Return (X, Y) of the center of cell containing provided text 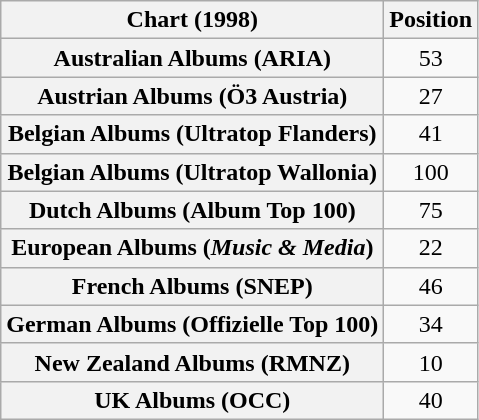
UK Albums (OCC) (192, 400)
10 (431, 362)
Austrian Albums (Ö3 Austria) (192, 96)
27 (431, 96)
French Albums (SNEP) (192, 286)
Belgian Albums (Ultratop Flanders) (192, 134)
Australian Albums (ARIA) (192, 58)
75 (431, 210)
22 (431, 248)
European Albums (Music & Media) (192, 248)
100 (431, 172)
34 (431, 324)
Belgian Albums (Ultratop Wallonia) (192, 172)
German Albums (Offizielle Top 100) (192, 324)
Dutch Albums (Album Top 100) (192, 210)
41 (431, 134)
Position (431, 20)
46 (431, 286)
40 (431, 400)
53 (431, 58)
New Zealand Albums (RMNZ) (192, 362)
Chart (1998) (192, 20)
